Pinpoint the cell where the given text exists, returning its [X, Y] midpoint coordinate. 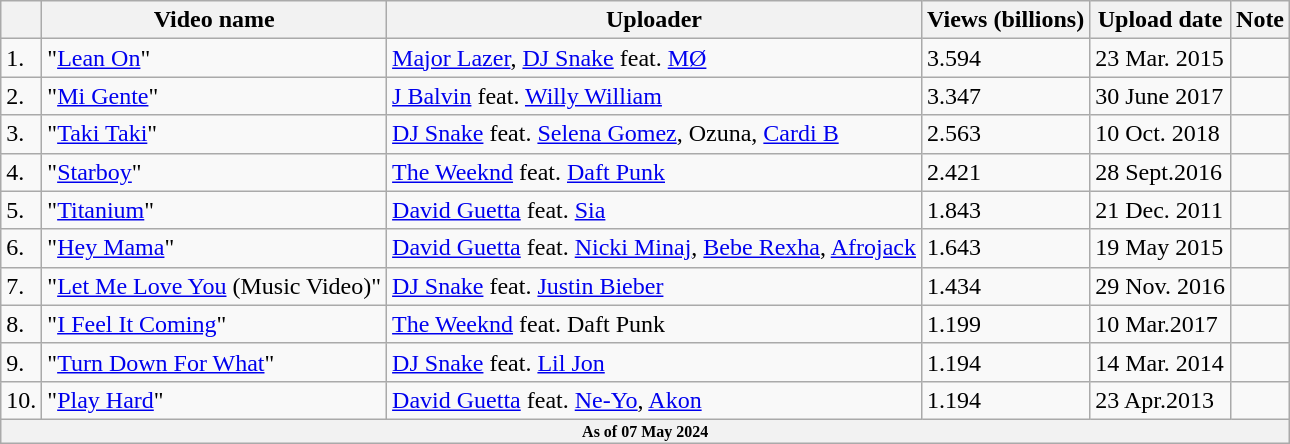
5. [22, 210]
6. [22, 248]
29 Nov. 2016 [1160, 286]
Views (billions) [1005, 20]
1. [22, 58]
3. [22, 134]
10. [22, 400]
"Let Me Love You (Music Video)" [214, 286]
1.199 [1005, 324]
3.347 [1005, 96]
10 Mar.2017 [1160, 324]
"Starboy" [214, 172]
"Taki Taki" [214, 134]
Upload date [1160, 20]
23 Apr.2013 [1160, 400]
8. [22, 324]
"Turn Down For What" [214, 362]
19 May 2015 [1160, 248]
4. [22, 172]
J Balvin feat. Willy William [654, 96]
DJ Snake feat. Lil Jon [654, 362]
"I Feel It Coming" [214, 324]
10 Oct. 2018 [1160, 134]
David Guetta feat. Sia [654, 210]
9. [22, 362]
Uploader [654, 20]
2.563 [1005, 134]
14 Mar. 2014 [1160, 362]
28 Sept.2016 [1160, 172]
"Lean On" [214, 58]
"Mi Gente" [214, 96]
As of 07 May 2024 [646, 431]
2.421 [1005, 172]
7. [22, 286]
DJ Snake feat. Justin Bieber [654, 286]
23 Mar. 2015 [1160, 58]
21 Dec. 2011 [1160, 210]
1.843 [1005, 210]
David Guetta feat. Nicki Minaj, Bebe Rexha, Afrojack [654, 248]
Major Lazer, DJ Snake feat. MØ [654, 58]
DJ Snake feat. Selena Gomez, Ozuna, Cardi B [654, 134]
1.434 [1005, 286]
Video name [214, 20]
"Titanium" [214, 210]
"Play Hard" [214, 400]
3.594 [1005, 58]
"Hey Mama" [214, 248]
30 June 2017 [1160, 96]
1.643 [1005, 248]
David Guetta feat. Ne-Yo, Akon [654, 400]
2. [22, 96]
Note [1260, 20]
